Determine the [X, Y] coordinate at the center of the cell enclosing the given text.  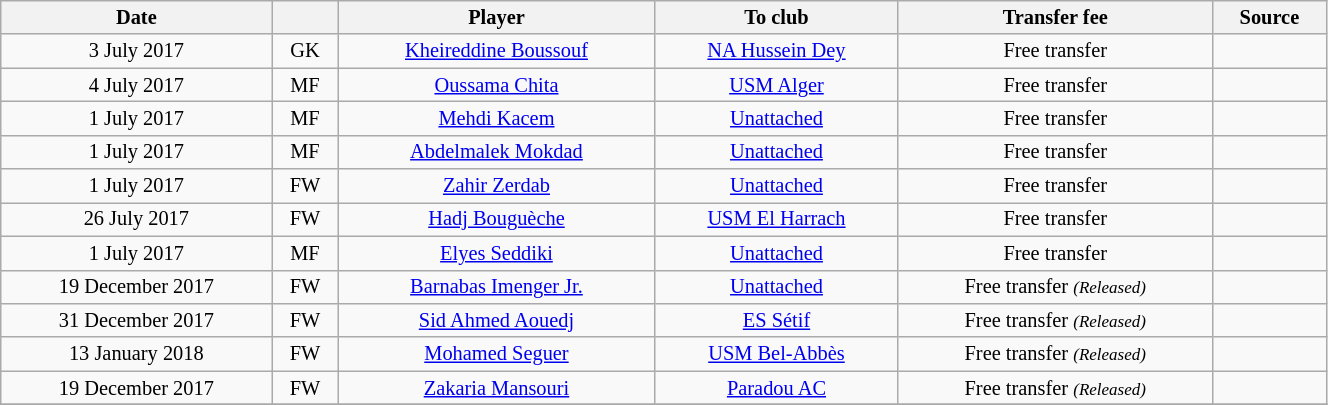
Elyes Seddiki [496, 253]
Sid Ahmed Aouedj [496, 320]
Date [136, 17]
Barnabas Imenger Jr. [496, 287]
To club [776, 17]
Abdelmalek Mokdad [496, 152]
Player [496, 17]
Transfer fee [1055, 17]
Zakaria Mansouri [496, 388]
USM Bel-Abbès [776, 354]
Paradou AC [776, 388]
Hadj Bouguèche [496, 219]
Zahir Zerdab [496, 186]
13 January 2018 [136, 354]
Source [1269, 17]
USM El Harrach [776, 219]
Mohamed Seguer [496, 354]
Mehdi Kacem [496, 118]
Kheireddine Boussouf [496, 51]
4 July 2017 [136, 85]
NA Hussein Dey [776, 51]
Oussama Chita [496, 85]
USM Alger [776, 85]
26 July 2017 [136, 219]
GK [305, 51]
3 July 2017 [136, 51]
ES Sétif [776, 320]
31 December 2017 [136, 320]
